Identify which cell holds the provided text, then report its (x, y) central coordinate. 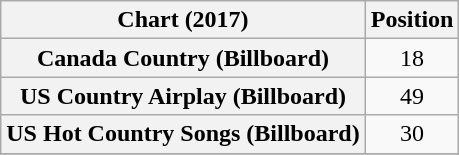
Chart (2017) (183, 20)
US Country Airplay (Billboard) (183, 96)
Canada Country (Billboard) (183, 58)
US Hot Country Songs (Billboard) (183, 134)
Position (412, 20)
49 (412, 96)
30 (412, 134)
18 (412, 58)
